Return [x, y] of the center of cell containing provided text 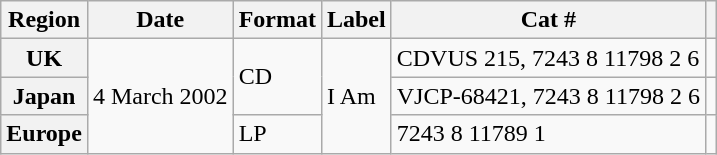
I Am [356, 96]
Region [44, 20]
Japan [44, 96]
VJCP-68421, 7243 8 11798 2 6 [548, 96]
CDVUS 215, 7243 8 11798 2 6 [548, 58]
Cat # [548, 20]
UK [44, 58]
Europe [44, 134]
Date [160, 20]
LP [277, 134]
4 March 2002 [160, 96]
CD [277, 77]
7243 8 11789 1 [548, 134]
Label [356, 20]
Format [277, 20]
